Return [X, Y] of the center of cell containing provided text 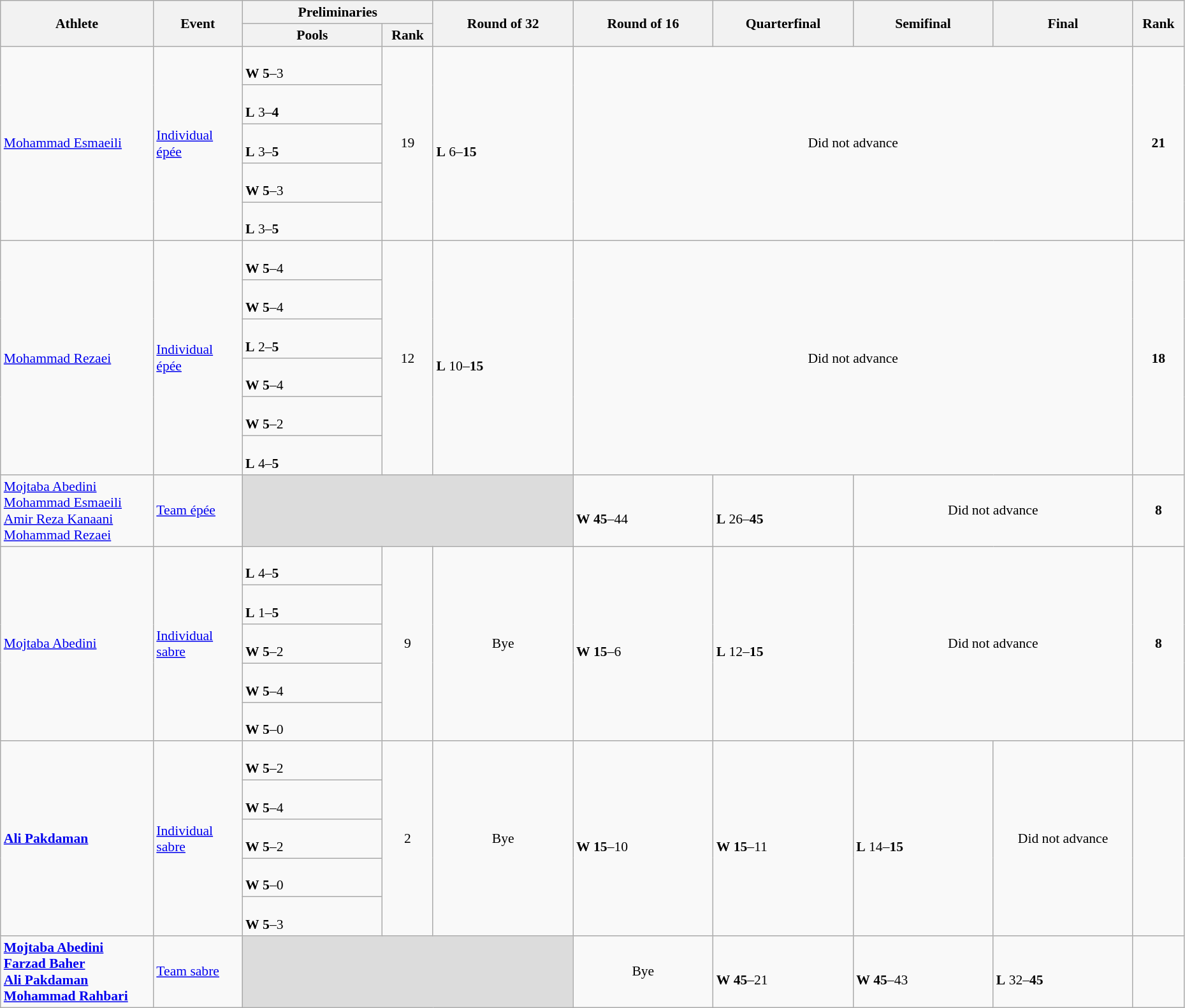
21 [1158, 143]
Team épée [198, 511]
L 1–5 [312, 604]
L 32–45 [1063, 972]
L 12–15 [783, 644]
Semifinal [923, 23]
Final [1063, 23]
W 15–10 [643, 839]
W 45–44 [643, 511]
12 [408, 358]
L 2–5 [312, 338]
Pools [312, 35]
Preliminaries [338, 12]
Team sabre [198, 972]
W 15–11 [783, 839]
L 26–45 [783, 511]
Athlete [77, 23]
Mojtaba Abedini [77, 644]
Mojtaba AbediniFarzad BaherAli PakdamanMohammad Rahbari [77, 972]
9 [408, 644]
L 14–15 [923, 839]
L 10–15 [503, 358]
L 6–15 [503, 143]
Mojtaba AbediniMohammad EsmaeiliAmir Reza KanaaniMohammad Rezaei [77, 511]
Mohammad Esmaeili [77, 143]
Ali Pakdaman [77, 839]
18 [1158, 358]
W 45–43 [923, 972]
19 [408, 143]
2 [408, 839]
L 3–4 [312, 105]
Round of 32 [503, 23]
Mohammad Rezaei [77, 358]
W 15–6 [643, 644]
Quarterfinal [783, 23]
Round of 16 [643, 23]
Event [198, 23]
W 45–21 [783, 972]
